Determine the [x, y] coordinate at the center of the cell enclosing the given text.  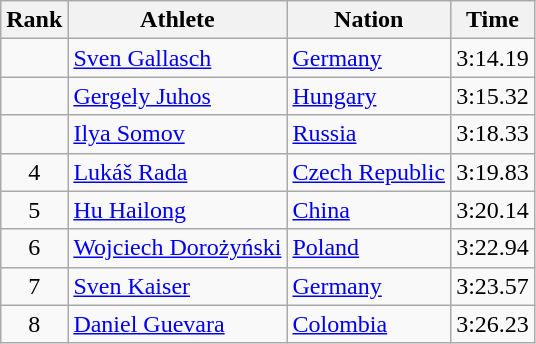
4 [34, 172]
China [369, 210]
Sven Kaiser [178, 286]
3:18.33 [493, 134]
Lukáš Rada [178, 172]
Ilya Somov [178, 134]
Time [493, 20]
Poland [369, 248]
7 [34, 286]
8 [34, 324]
Rank [34, 20]
Athlete [178, 20]
Gergely Juhos [178, 96]
Hungary [369, 96]
3:20.14 [493, 210]
3:14.19 [493, 58]
3:23.57 [493, 286]
3:22.94 [493, 248]
5 [34, 210]
6 [34, 248]
Russia [369, 134]
Czech Republic [369, 172]
3:15.32 [493, 96]
Colombia [369, 324]
Sven Gallasch [178, 58]
3:26.23 [493, 324]
Wojciech Dorożyński [178, 248]
Nation [369, 20]
Daniel Guevara [178, 324]
3:19.83 [493, 172]
Hu Hailong [178, 210]
